Extract the (x, y) coordinate from the center of the cell holding the provided text.  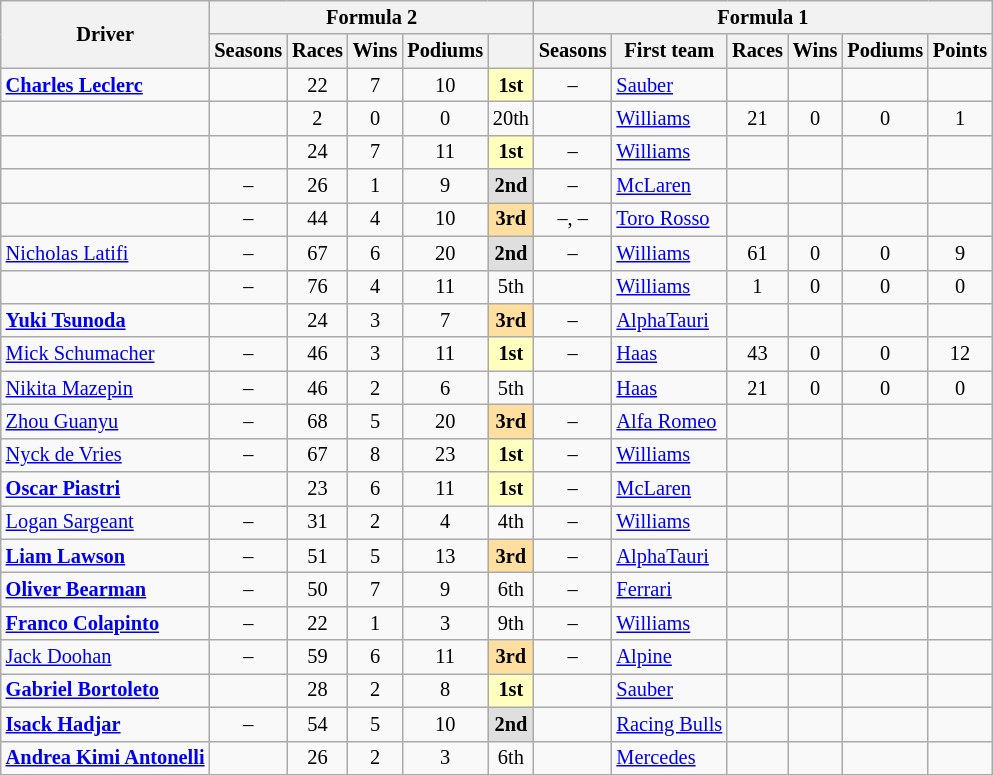
54 (318, 724)
50 (318, 589)
Andrea Kimi Antonelli (106, 758)
Yuki Tsunoda (106, 320)
Mercedes (670, 758)
68 (318, 421)
Mick Schumacher (106, 354)
Gabriel Bortoleto (106, 690)
Isack Hadjar (106, 724)
Nicholas Latifi (106, 253)
First team (670, 51)
Charles Leclerc (106, 85)
13 (445, 556)
44 (318, 219)
12 (960, 354)
Franco Colapinto (106, 623)
Racing Bulls (670, 724)
Toro Rosso (670, 219)
Logan Sargeant (106, 522)
31 (318, 522)
Formula 2 (371, 17)
51 (318, 556)
Oscar Piastri (106, 489)
61 (758, 253)
20th (511, 118)
Zhou Guanyu (106, 421)
28 (318, 690)
Jack Doohan (106, 657)
9th (511, 623)
4th (511, 522)
Alfa Romeo (670, 421)
Points (960, 51)
–, – (573, 219)
Formula 1 (763, 17)
76 (318, 287)
Nikita Mazepin (106, 388)
Liam Lawson (106, 556)
Oliver Bearman (106, 589)
43 (758, 354)
Nyck de Vries (106, 455)
Driver (106, 34)
Ferrari (670, 589)
Alpine (670, 657)
59 (318, 657)
